Search for the cell housing the specified text and yield its [x, y] center coordinate. 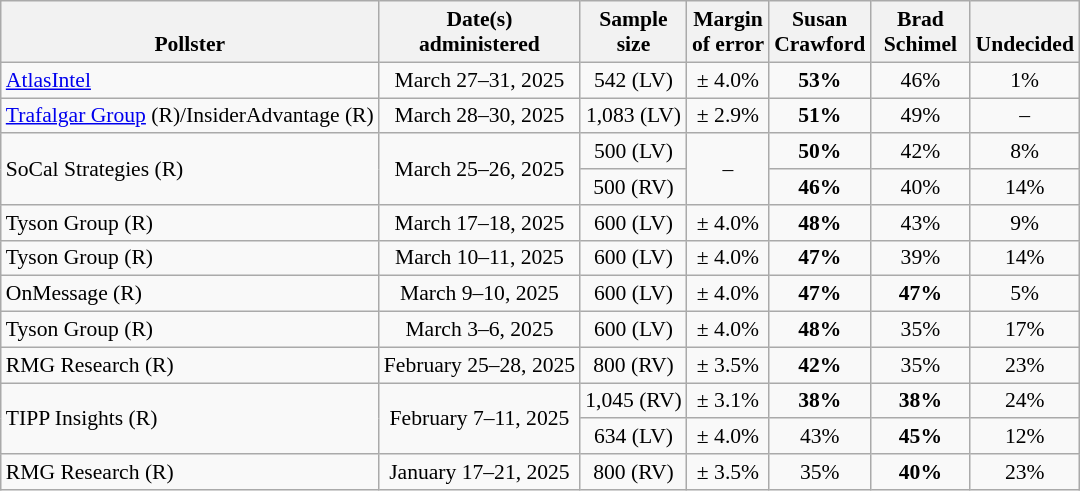
BradSchimel [920, 32]
March 28–30, 2025 [480, 116]
634 (LV) [634, 437]
TIPP Insights (R) [190, 418]
± 2.9% [728, 116]
49% [920, 116]
1,045 (RV) [634, 401]
542 (LV) [634, 80]
SoCal Strategies (R) [190, 170]
Marginof error [728, 32]
Pollster [190, 32]
45% [920, 437]
AtlasIntel [190, 80]
March 25–26, 2025 [480, 170]
February 25–28, 2025 [480, 365]
500 (RV) [634, 187]
53% [820, 80]
February 7–11, 2025 [480, 418]
5% [1024, 294]
1% [1024, 80]
March 27–31, 2025 [480, 80]
24% [1024, 401]
March 9–10, 2025 [480, 294]
12% [1024, 437]
March 3–6, 2025 [480, 330]
Undecided [1024, 32]
1,083 (LV) [634, 116]
± 3.1% [728, 401]
500 (LV) [634, 152]
8% [1024, 152]
17% [1024, 330]
January 17–21, 2025 [480, 472]
Trafalgar Group (R)/InsiderAdvantage (R) [190, 116]
Date(s)administered [480, 32]
9% [1024, 223]
51% [820, 116]
SusanCrawford [820, 32]
50% [820, 152]
39% [920, 258]
OnMessage (R) [190, 294]
March 10–11, 2025 [480, 258]
March 17–18, 2025 [480, 223]
Samplesize [634, 32]
